Return (X, Y) of the center of cell containing provided text 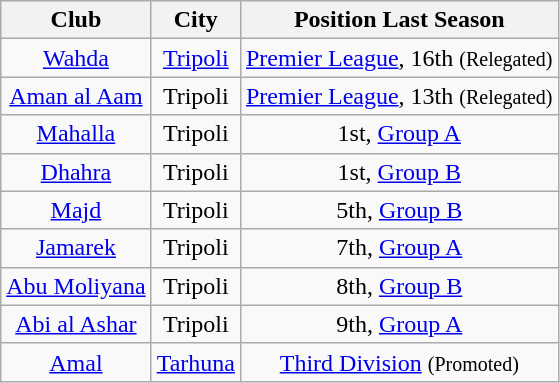
1st, Group B (399, 172)
1st, Group A (399, 134)
Tarhuna (196, 362)
Majd (76, 210)
9th, Group A (399, 324)
Dhahra (76, 172)
Abi al Ashar (76, 324)
City (196, 20)
Premier League, 16th (Relegated) (399, 58)
Wahda (76, 58)
Third Division (Promoted) (399, 362)
Abu Moliyana (76, 286)
8th, Group B (399, 286)
Aman al Aam (76, 96)
Club (76, 20)
7th, Group A (399, 248)
Mahalla (76, 134)
Premier League, 13th (Relegated) (399, 96)
Jamarek (76, 248)
Amal (76, 362)
5th, Group B (399, 210)
Position Last Season (399, 20)
